Determine the (X, Y) coordinate at the center of the cell enclosing the given text.  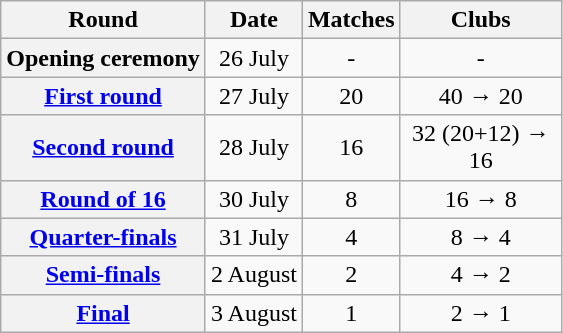
16 → 8 (480, 199)
2 (351, 275)
Round of 16 (104, 199)
Final (104, 313)
Semi-finals (104, 275)
31 July (254, 237)
Opening ceremony (104, 58)
8 (351, 199)
Second round (104, 148)
Clubs (480, 20)
2 → 1 (480, 313)
20 (351, 96)
Quarter-finals (104, 237)
8 → 4 (480, 237)
1 (351, 313)
27 July (254, 96)
2 August (254, 275)
32 (20+12) → 16 (480, 148)
3 August (254, 313)
26 July (254, 58)
4 (351, 237)
30 July (254, 199)
16 (351, 148)
First round (104, 96)
Matches (351, 20)
4 → 2 (480, 275)
Round (104, 20)
40 → 20 (480, 96)
Date (254, 20)
28 July (254, 148)
